Return the (x, y) coordinate for the center point of the cell that contains the specified text.  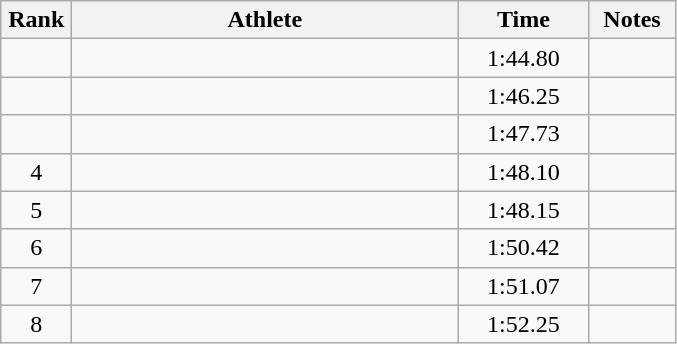
Athlete (265, 20)
1:48.15 (524, 210)
Rank (36, 20)
Time (524, 20)
1:50.42 (524, 248)
7 (36, 286)
6 (36, 248)
1:48.10 (524, 172)
1:47.73 (524, 134)
Notes (632, 20)
4 (36, 172)
1:44.80 (524, 58)
1:51.07 (524, 286)
5 (36, 210)
1:46.25 (524, 96)
1:52.25 (524, 324)
8 (36, 324)
